Scan for the cell matching the given text and deliver its [x, y] coordinate at center. 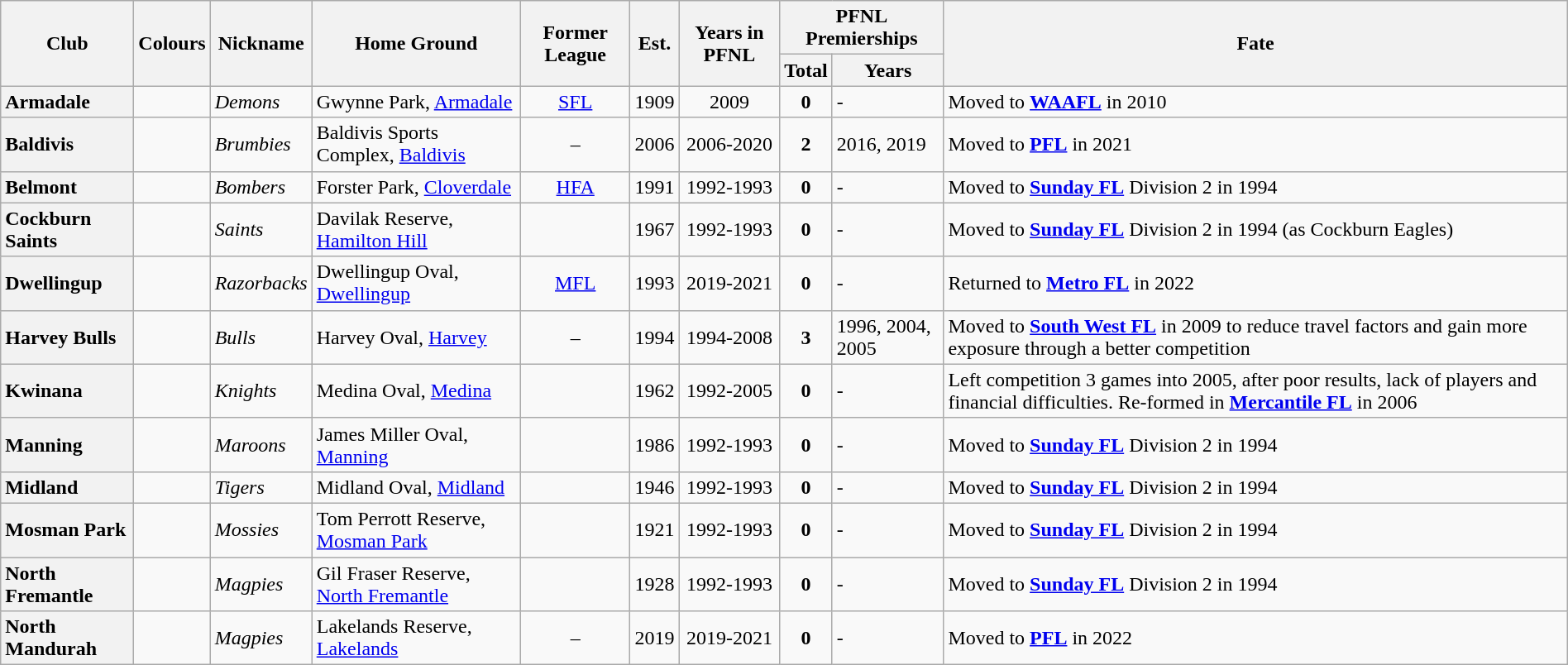
Cockburn Saints [68, 230]
1993 [655, 283]
Returned to Metro FL in 2022 [1255, 283]
Dwellingup Oval, Dwellingup [416, 283]
Kwinana [68, 390]
2006-2020 [729, 144]
MFL [576, 283]
Midland Oval, Midland [416, 487]
1992-2005 [729, 390]
Saints [261, 230]
James Miller Oval, Manning [416, 445]
Harvey Oval, Harvey [416, 337]
Lakelands Reserve, Lakelands [416, 639]
Gil Fraser Reserve, North Fremantle [416, 584]
Left competition 3 games into 2005, after poor results, lack of players and financial difficulties. Re-formed in Mercantile FL in 2006 [1255, 390]
Tom Perrott Reserve, Mosman Park [416, 529]
Midland [68, 487]
Knights [261, 390]
Former League [576, 43]
Moved to Sunday FL Division 2 in 1994 (as Cockburn Eagles) [1255, 230]
1909 [655, 102]
2016, 2019 [888, 144]
2 [806, 144]
Moved to PFL in 2021 [1255, 144]
Moved to WAAFL in 2010 [1255, 102]
HFA [576, 187]
Years in PFNL [729, 43]
PFNL Premierships [862, 28]
1986 [655, 445]
Est. [655, 43]
Medina Oval, Medina [416, 390]
Bulls [261, 337]
Years [888, 70]
Bombers [261, 187]
Gwynne Park, Armadale [416, 102]
Armadale [68, 102]
Harvey Bulls [68, 337]
Belmont [68, 187]
1996, 2004, 2005 [888, 337]
Moved to South West FL in 2009 to reduce travel factors and gain more exposure through a better competition [1255, 337]
1928 [655, 584]
Moved to PFL in 2022 [1255, 639]
Demons [261, 102]
1994 [655, 337]
Manning [68, 445]
3 [806, 337]
2009 [729, 102]
Forster Park, Cloverdale [416, 187]
Fate [1255, 43]
North Fremantle [68, 584]
Mossies [261, 529]
Baldivis [68, 144]
1967 [655, 230]
Mosman Park [68, 529]
SFL [576, 102]
2006 [655, 144]
1994-2008 [729, 337]
Colours [172, 43]
1991 [655, 187]
Nickname [261, 43]
Davilak Reserve, Hamilton Hill [416, 230]
Home Ground [416, 43]
Razorbacks [261, 283]
Tigers [261, 487]
2019 [655, 639]
Brumbies [261, 144]
Baldivis Sports Complex, Baldivis [416, 144]
Dwellingup [68, 283]
Maroons [261, 445]
Total [806, 70]
Club [68, 43]
1962 [655, 390]
1946 [655, 487]
North Mandurah [68, 639]
1921 [655, 529]
